From the cell containing the given text, extract its center point as [x, y] coordinate. 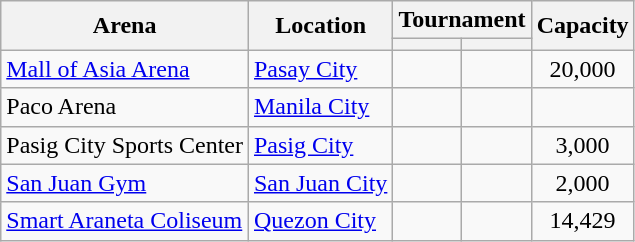
Tournament [462, 20]
3,000 [582, 145]
Mall of Asia Arena [125, 69]
Arena [125, 26]
Pasig City Sports Center [125, 145]
Smart Araneta Coliseum [125, 221]
San Juan Gym [125, 183]
Pasay City [320, 69]
2,000 [582, 183]
San Juan City [320, 183]
Manila City [320, 107]
Quezon City [320, 221]
Capacity [582, 26]
20,000 [582, 69]
Location [320, 26]
Paco Arena [125, 107]
Pasig City [320, 145]
14,429 [582, 221]
